Extract the (x, y) coordinate from the center of the cell holding the provided text.  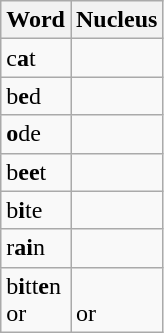
or (116, 300)
Nucleus (116, 20)
Word (36, 20)
ode (36, 134)
bed (36, 96)
bitten or (36, 300)
rain (36, 248)
beet (36, 172)
cat (36, 58)
bite (36, 210)
